Return [X, Y] of the center of cell containing provided text 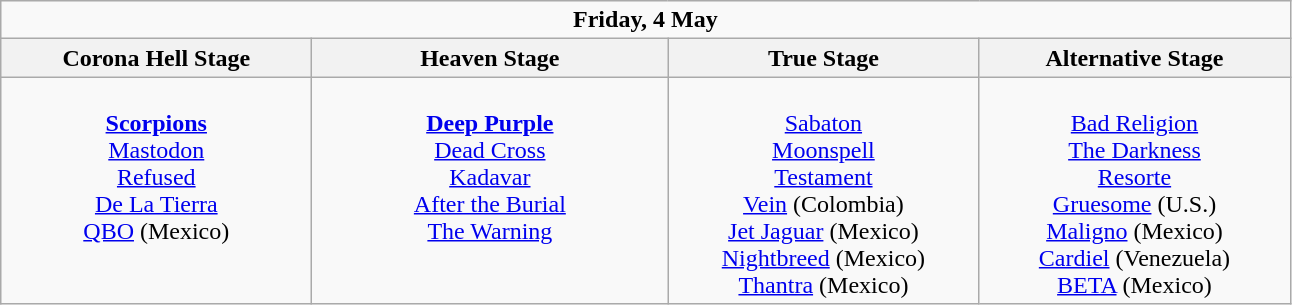
Bad Religion The Darkness Resorte Gruesome (U.S.) Maligno (Mexico) Cardiel (Venezuela) BETA (Mexico) [1134, 190]
Corona Hell Stage [156, 58]
True Stage [824, 58]
Friday, 4 May [646, 20]
Scorpions Mastodon Refused De La Tierra QBO (Mexico) [156, 190]
Sabaton Moonspell Testament Vein (Colombia) Jet Jaguar (Mexico) Nightbreed (Mexico) Thantra (Mexico) [824, 190]
Heaven Stage [490, 58]
Alternative Stage [1134, 58]
Deep Purple Dead Cross Kadavar After the Burial The Warning [490, 190]
